For the text-containing cell, return its midpoint in [x, y] coordinate format. 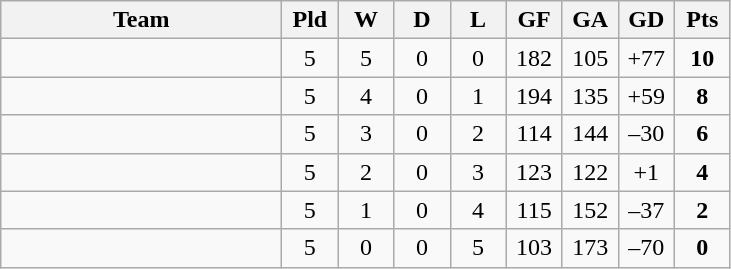
GF [534, 20]
173 [590, 248]
–37 [646, 210]
144 [590, 134]
114 [534, 134]
135 [590, 96]
Team [142, 20]
103 [534, 248]
194 [534, 96]
10 [702, 58]
W [366, 20]
+77 [646, 58]
–70 [646, 248]
122 [590, 172]
8 [702, 96]
+1 [646, 172]
–30 [646, 134]
D [422, 20]
Pts [702, 20]
105 [590, 58]
152 [590, 210]
123 [534, 172]
115 [534, 210]
GD [646, 20]
Pld [310, 20]
L [478, 20]
6 [702, 134]
+59 [646, 96]
GA [590, 20]
182 [534, 58]
